For the text-containing cell, return its midpoint in [x, y] coordinate format. 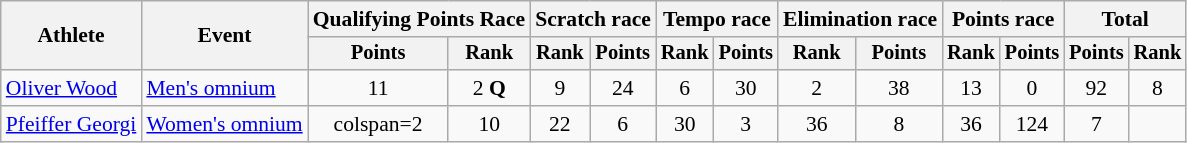
10 [489, 124]
124 [1032, 124]
Points race [1003, 19]
13 [971, 88]
2 Q [489, 88]
Event [224, 36]
Men's omnium [224, 88]
Total [1125, 19]
3 [746, 124]
38 [898, 88]
Oliver Wood [72, 88]
7 [1096, 124]
0 [1032, 88]
2 [817, 88]
Athlete [72, 36]
Qualifying Points Race [419, 19]
9 [560, 88]
colspan=2 [378, 124]
24 [623, 88]
Elimination race [860, 19]
92 [1096, 88]
Tempo race [717, 19]
Women's omnium [224, 124]
Pfeiffer Georgi [72, 124]
Scratch race [593, 19]
22 [560, 124]
11 [378, 88]
